Find where the given text appears and provide that cell's center as (x, y) coordinate. 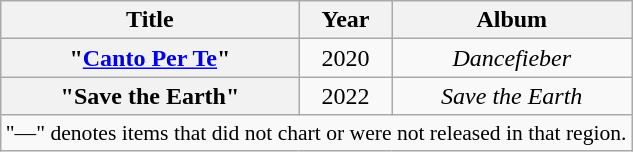
2020 (346, 58)
Album (512, 20)
2022 (346, 96)
"Save the Earth" (150, 96)
Save the Earth (512, 96)
Year (346, 20)
Dancefieber (512, 58)
"Canto Per Te" (150, 58)
"—" denotes items that did not chart or were not released in that region. (316, 133)
Title (150, 20)
